Locate the cell with the specified text and output its (x, y) center coordinate. 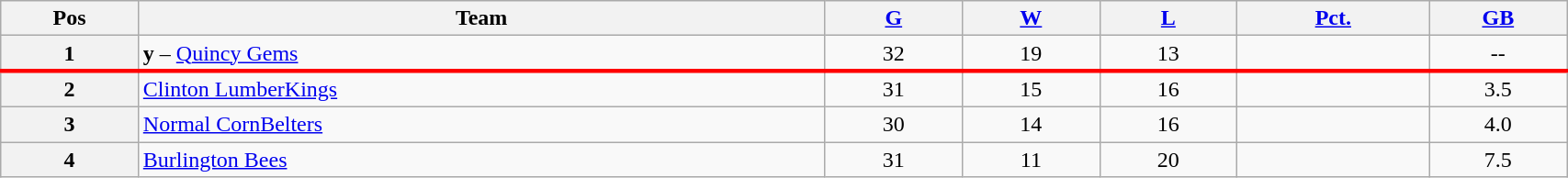
3 (70, 124)
3.5 (1498, 89)
1 (70, 53)
14 (1032, 124)
Team (481, 18)
20 (1168, 159)
30 (894, 124)
4 (70, 159)
-- (1498, 53)
13 (1168, 53)
Clinton LumberKings (481, 89)
11 (1032, 159)
Burlington Bees (481, 159)
15 (1032, 89)
Pct. (1334, 18)
Pos (70, 18)
19 (1032, 53)
GB (1498, 18)
y – Quincy Gems (481, 53)
32 (894, 53)
2 (70, 89)
Normal CornBelters (481, 124)
G (894, 18)
7.5 (1498, 159)
4.0 (1498, 124)
W (1032, 18)
L (1168, 18)
